Locate the cell with the specified text and output its (X, Y) center coordinate. 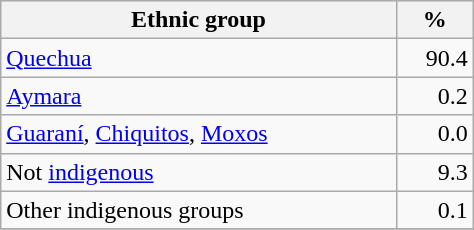
Guaraní, Chiquitos, Moxos (198, 134)
Quechua (198, 58)
Other indigenous groups (198, 210)
0.0 (434, 134)
% (434, 20)
90.4 (434, 58)
Ethnic group (198, 20)
Aymara (198, 96)
0.1 (434, 210)
Not indigenous (198, 172)
9.3 (434, 172)
0.2 (434, 96)
